Output the (x, y) coordinate of the center of the cell containing the given text.  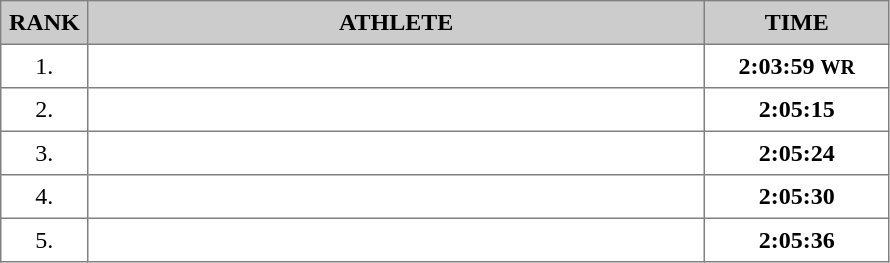
5. (44, 240)
3. (44, 153)
2:05:30 (796, 197)
2:05:36 (796, 240)
2:05:24 (796, 153)
RANK (44, 23)
TIME (796, 23)
ATHLETE (396, 23)
2:05:15 (796, 110)
4. (44, 197)
2:03:59 WR (796, 66)
1. (44, 66)
2. (44, 110)
